From the cell containing the given text, extract its center point as (X, Y) coordinate. 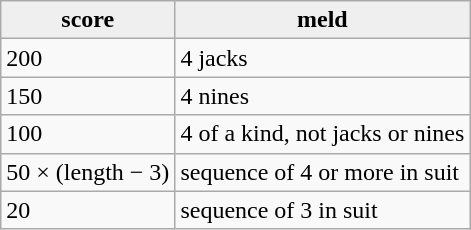
sequence of 3 in suit (322, 210)
20 (88, 210)
4 of a kind, not jacks or nines (322, 134)
4 jacks (322, 58)
4 nines (322, 96)
200 (88, 58)
100 (88, 134)
score (88, 20)
50 × (length − 3) (88, 172)
sequence of 4 or more in suit (322, 172)
150 (88, 96)
meld (322, 20)
